Detect which cell encompasses the target text, then output its (x, y) center coordinate. 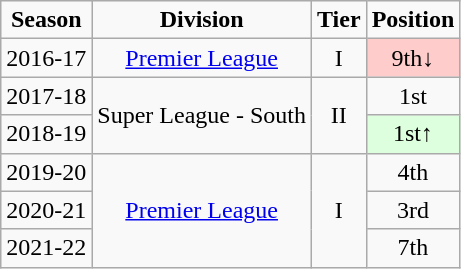
2021-22 (46, 248)
Tier (338, 20)
Season (46, 20)
Super League - South (202, 115)
2020-21 (46, 210)
1st↑ (413, 134)
4th (413, 172)
1st (413, 96)
2018-19 (46, 134)
II (338, 115)
3rd (413, 210)
7th (413, 248)
2017-18 (46, 96)
Position (413, 20)
Division (202, 20)
9th↓ (413, 58)
2016-17 (46, 58)
2019-20 (46, 172)
